Output the [x, y] coordinate of the center of the cell containing the given text.  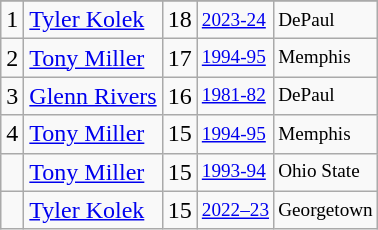
2 [12, 58]
2022–23 [235, 210]
1993-94 [235, 172]
Glenn Rivers [93, 96]
2023-24 [235, 20]
4 [12, 134]
Georgetown [326, 210]
1 [12, 20]
17 [180, 58]
Ohio State [326, 172]
18 [180, 20]
3 [12, 96]
16 [180, 96]
1981-82 [235, 96]
